Capture the cell that displays the provided text and extract its (x, y) central coordinate. 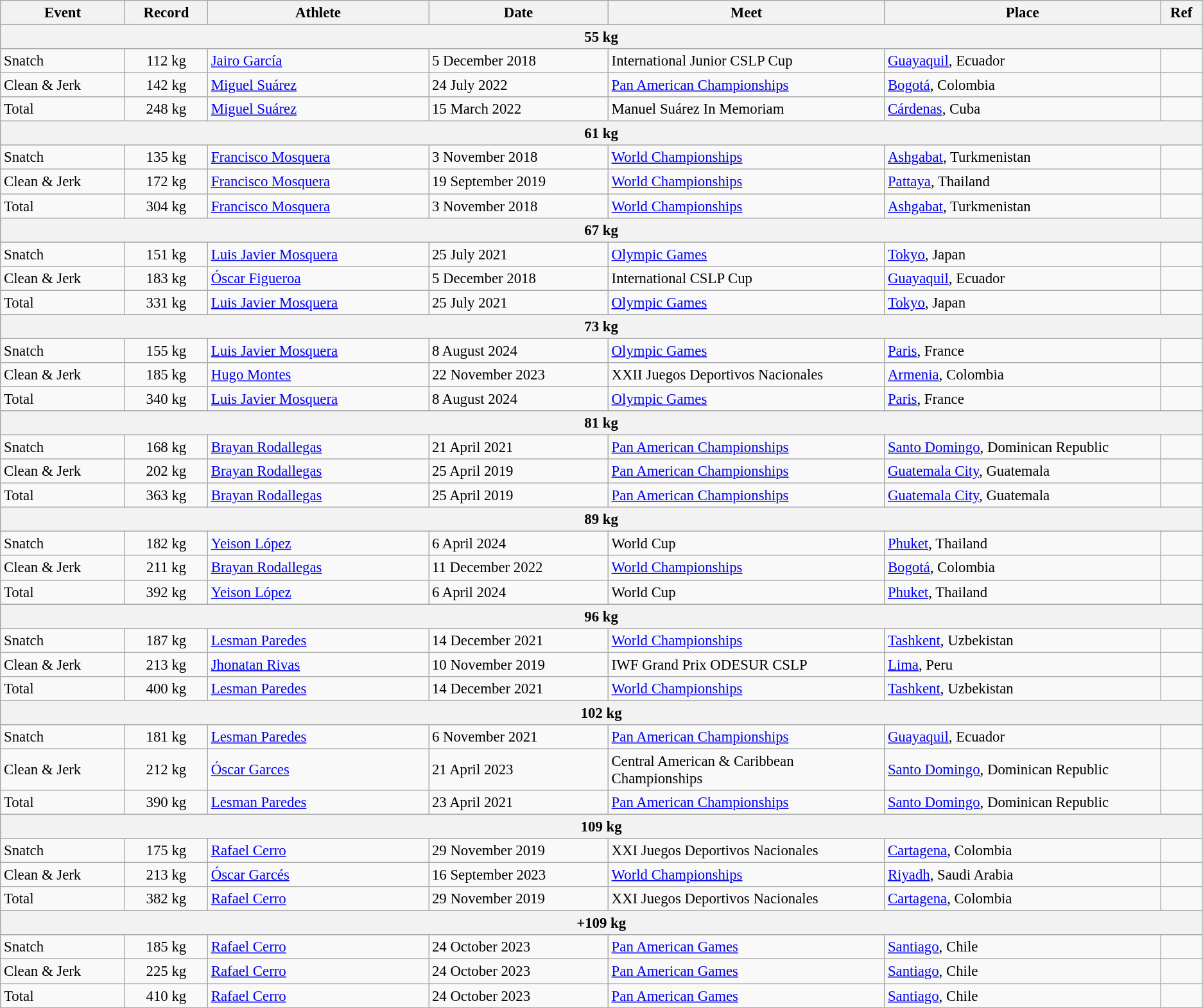
61 kg (601, 134)
Meet (746, 13)
55 kg (601, 37)
Manuel Suárez In Memoriam (746, 109)
67 kg (601, 230)
212 kg (166, 769)
225 kg (166, 971)
400 kg (166, 689)
Athlete (318, 13)
22 November 2023 (519, 375)
168 kg (166, 448)
Event (63, 13)
331 kg (166, 302)
390 kg (166, 803)
Pattaya, Thailand (1023, 182)
89 kg (601, 519)
Cárdenas, Cuba (1023, 109)
73 kg (601, 327)
Hugo Montes (318, 375)
21 April 2021 (519, 448)
102 kg (601, 713)
151 kg (166, 254)
Riyadh, Saudi Arabia (1023, 875)
202 kg (166, 471)
Óscar Figueroa (318, 278)
183 kg (166, 278)
24 July 2022 (519, 85)
392 kg (166, 592)
+109 kg (601, 923)
142 kg (166, 85)
Record (166, 13)
Óscar Garces (318, 769)
340 kg (166, 399)
382 kg (166, 899)
304 kg (166, 206)
248 kg (166, 109)
175 kg (166, 851)
181 kg (166, 737)
Lima, Peru (1023, 665)
410 kg (166, 996)
172 kg (166, 182)
135 kg (166, 157)
Central American & Caribbean Championships (746, 769)
Ref (1181, 13)
363 kg (166, 496)
112 kg (166, 61)
10 November 2019 (519, 665)
211 kg (166, 568)
6 November 2021 (519, 737)
182 kg (166, 544)
23 April 2021 (519, 803)
19 September 2019 (519, 182)
International Junior CSLP Cup (746, 61)
15 March 2022 (519, 109)
Óscar Garcés (318, 875)
16 September 2023 (519, 875)
187 kg (166, 640)
11 December 2022 (519, 568)
IWF Grand Prix ODESUR CSLP (746, 665)
Place (1023, 13)
81 kg (601, 423)
109 kg (601, 827)
96 kg (601, 616)
Date (519, 13)
21 April 2023 (519, 769)
Jairo García (318, 61)
155 kg (166, 351)
Jhonatan Rivas (318, 665)
XXII Juegos Deportivos Nacionales (746, 375)
International CSLP Cup (746, 278)
Armenia, Colombia (1023, 375)
